Search for the cell housing the specified text and yield its (X, Y) center coordinate. 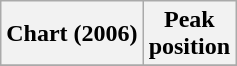
Peakposition (189, 34)
Chart (2006) (72, 34)
